Output the (x, y) coordinate of the center of the cell containing the given text.  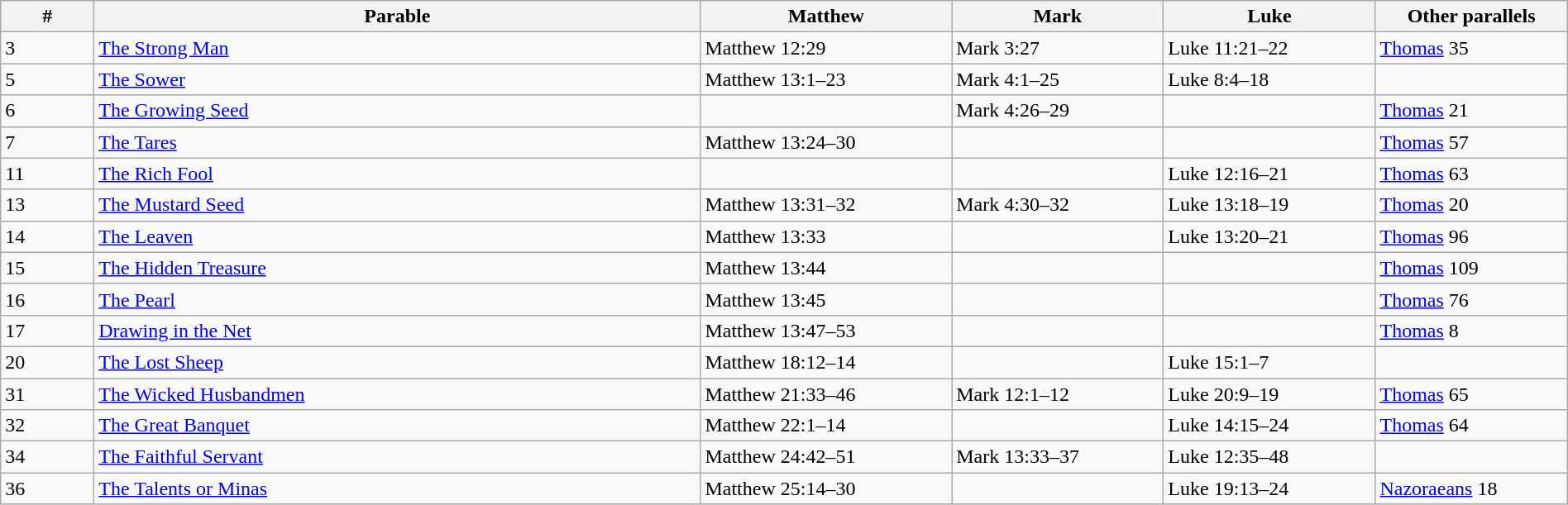
Matthew 13:1–23 (826, 79)
Luke 13:20–21 (1269, 236)
15 (48, 268)
Mark 12:1–12 (1058, 394)
Matthew 13:45 (826, 299)
Thomas 21 (1471, 111)
The Sower (397, 79)
Thomas 65 (1471, 394)
The Hidden Treasure (397, 268)
6 (48, 111)
The Wicked Husbandmen (397, 394)
Luke 14:15–24 (1269, 426)
16 (48, 299)
Thomas 96 (1471, 236)
The Pearl (397, 299)
Matthew (826, 17)
Luke 12:35–48 (1269, 457)
The Lost Sheep (397, 362)
The Talents or Minas (397, 488)
The Rich Fool (397, 174)
20 (48, 362)
Thomas 8 (1471, 331)
Drawing in the Net (397, 331)
Mark 13:33–37 (1058, 457)
Nazoraeans 18 (1471, 488)
The Faithful Servant (397, 457)
Luke 20:9–19 (1269, 394)
Mark (1058, 17)
34 (48, 457)
11 (48, 174)
31 (48, 394)
Thomas 76 (1471, 299)
Mark 4:26–29 (1058, 111)
14 (48, 236)
36 (48, 488)
Other parallels (1471, 17)
Mark 3:27 (1058, 48)
Luke 13:18–19 (1269, 205)
Parable (397, 17)
Matthew 24:42–51 (826, 457)
Matthew 12:29 (826, 48)
Thomas 35 (1471, 48)
Thomas 20 (1471, 205)
32 (48, 426)
5 (48, 79)
Luke 15:1–7 (1269, 362)
Luke 19:13–24 (1269, 488)
Matthew 22:1–14 (826, 426)
Luke 11:21–22 (1269, 48)
# (48, 17)
The Strong Man (397, 48)
Matthew 18:12–14 (826, 362)
Thomas 109 (1471, 268)
Thomas 63 (1471, 174)
Luke 8:4–18 (1269, 79)
3 (48, 48)
17 (48, 331)
Matthew 13:31–32 (826, 205)
The Growing Seed (397, 111)
Thomas 64 (1471, 426)
Matthew 13:47–53 (826, 331)
Matthew 13:33 (826, 236)
Mark 4:30–32 (1058, 205)
The Tares (397, 142)
Matthew 13:24–30 (826, 142)
The Leaven (397, 236)
Thomas 57 (1471, 142)
The Great Banquet (397, 426)
Matthew 21:33–46 (826, 394)
The Mustard Seed (397, 205)
Matthew 25:14–30 (826, 488)
Luke 12:16–21 (1269, 174)
13 (48, 205)
Luke (1269, 17)
7 (48, 142)
Matthew 13:44 (826, 268)
Mark 4:1–25 (1058, 79)
